Return [X, Y] of the center of cell containing provided text 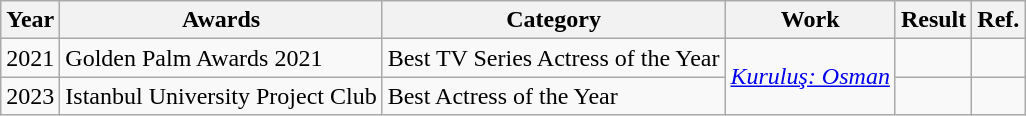
Result [933, 20]
Best TV Series Actress of the Year [554, 58]
Golden Palm Awards 2021 [221, 58]
Work [810, 20]
Awards [221, 20]
2023 [30, 96]
Category [554, 20]
Year [30, 20]
Ref. [998, 20]
Kuruluş: Osman [810, 77]
2021 [30, 58]
Best Actress of the Year [554, 96]
Istanbul University Project Club [221, 96]
